For the text-containing cell, return its midpoint in [X, Y] coordinate format. 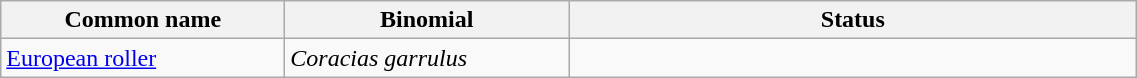
Coracias garrulus [427, 58]
Status [853, 20]
European roller [143, 58]
Common name [143, 20]
Binomial [427, 20]
